Return (X, Y) of the center of cell containing provided text 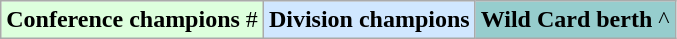
Division champions (369, 20)
Conference champions # (132, 20)
Wild Card berth ^ (575, 20)
